Capture the cell that displays the provided text and extract its [X, Y] central coordinate. 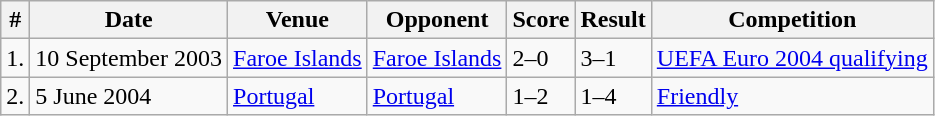
Score [541, 20]
Result [613, 20]
3–1 [613, 58]
UEFA Euro 2004 qualifying [792, 58]
2. [16, 96]
1–2 [541, 96]
10 September 2003 [129, 58]
Opponent [437, 20]
1. [16, 58]
# [16, 20]
Friendly [792, 96]
Date [129, 20]
2–0 [541, 58]
Venue [298, 20]
5 June 2004 [129, 96]
1–4 [613, 96]
Competition [792, 20]
